Find where the given text appears and provide that cell's center as (X, Y) coordinate. 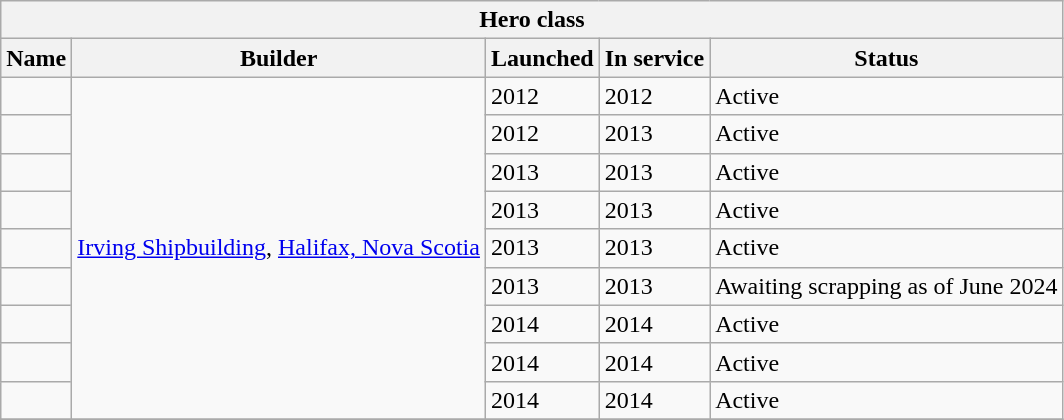
In service (654, 58)
Launched (542, 58)
Status (886, 58)
Hero class (532, 20)
Builder (279, 58)
Irving Shipbuilding, Halifax, Nova Scotia (279, 248)
Awaiting scrapping as of June 2024 (886, 286)
Name (36, 58)
